From the cell containing the given text, extract its center point as (x, y) coordinate. 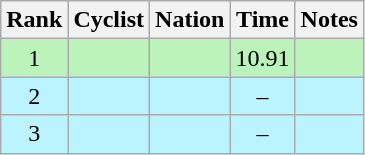
3 (34, 134)
10.91 (262, 58)
Notes (329, 20)
Cyclist (109, 20)
Nation (190, 20)
1 (34, 58)
Rank (34, 20)
Time (262, 20)
2 (34, 96)
